Provide the (X, Y) coordinate of the cell's center where the given text is located.  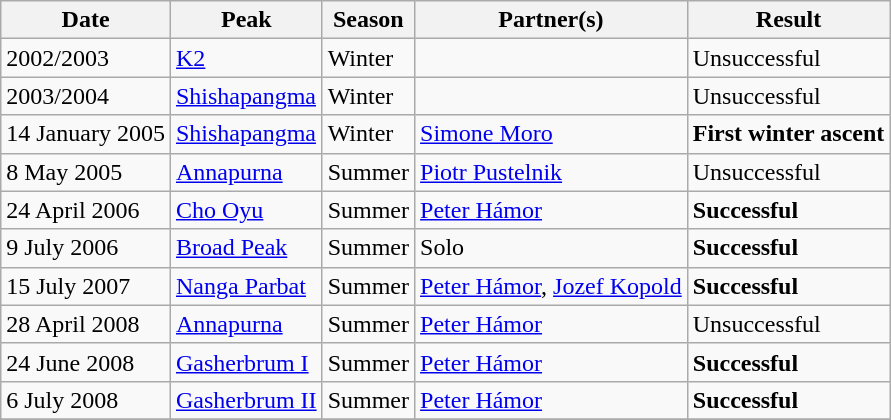
Result (788, 20)
Nanga Parbat (246, 286)
8 May 2005 (86, 172)
24 April 2006 (86, 210)
Broad Peak (246, 248)
Piotr Pustelnik (552, 172)
2003/2004 (86, 96)
28 April 2008 (86, 324)
Solo (552, 248)
Peak (246, 20)
15 July 2007 (86, 286)
Gasherbrum I (246, 362)
First winter ascent (788, 134)
Season (368, 20)
Cho Oyu (246, 210)
K2 (246, 58)
24 June 2008 (86, 362)
2002/2003 (86, 58)
Simone Moro (552, 134)
Gasherbrum II (246, 400)
Peter Hámor, Jozef Kopold (552, 286)
Partner(s) (552, 20)
6 July 2008 (86, 400)
14 January 2005 (86, 134)
Date (86, 20)
9 July 2006 (86, 248)
